Locate the cell with the specified text and output its [x, y] center coordinate. 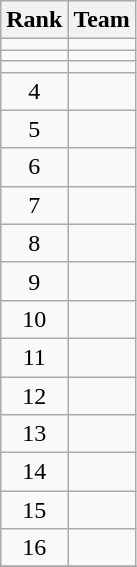
5 [34, 129]
13 [34, 434]
15 [34, 510]
14 [34, 472]
11 [34, 357]
16 [34, 548]
10 [34, 319]
9 [34, 281]
4 [34, 91]
8 [34, 243]
6 [34, 167]
7 [34, 205]
Team [102, 20]
Rank [34, 20]
12 [34, 395]
